Pinpoint the cell where the given text exists, returning its [X, Y] midpoint coordinate. 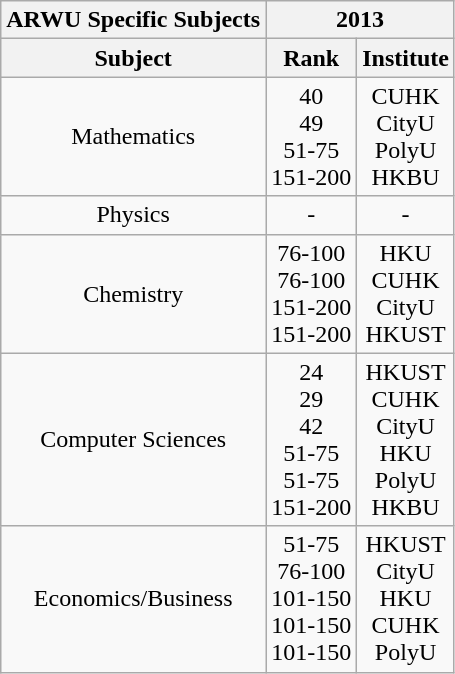
CUHKCityUPolyUHKBU [406, 136]
Economics/Business [134, 599]
404951-75151-200 [312, 136]
Chemistry [134, 294]
Mathematics [134, 136]
HKUCUHKCityUHKUST [406, 294]
ARWU Specific Subjects [134, 20]
Computer Sciences [134, 440]
Subject [134, 58]
HKUSTCityUHKUCUHKPolyU [406, 599]
76-10076-100151-200151-200 [312, 294]
2013 [360, 20]
Rank [312, 58]
Institute [406, 58]
51-7576-100101-150101-150101-150 [312, 599]
HKUSTCUHKCityUHKUPolyUHKBU [406, 440]
24294251-7551-75151-200 [312, 440]
Physics [134, 215]
